For the text-containing cell, return its midpoint in [x, y] coordinate format. 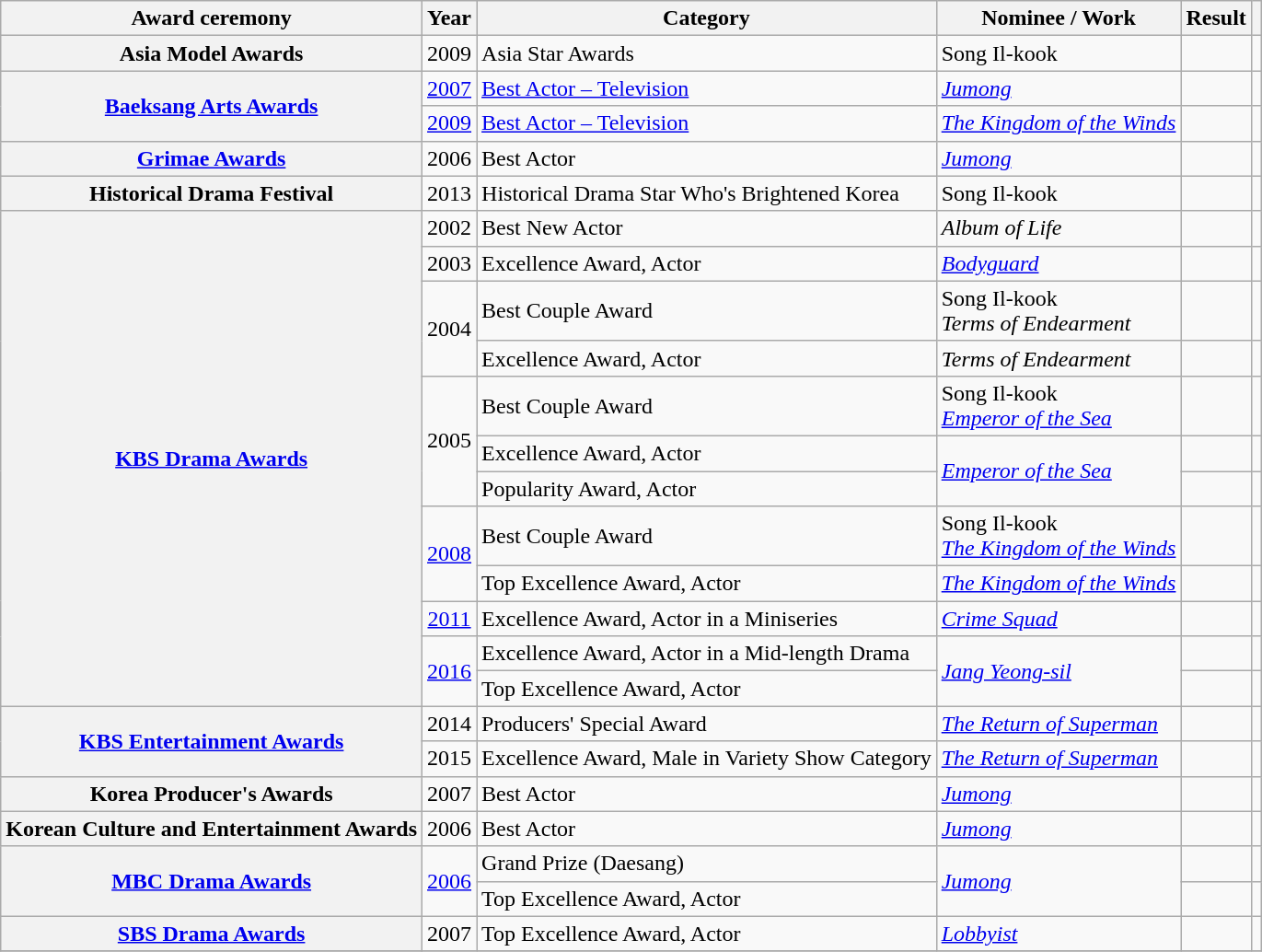
MBC Drama Awards [212, 881]
Excellence Award, Male in Variety Show Category [707, 759]
Song Il-kook Terms of Endearment [1059, 311]
Emperor of the Sea [1059, 470]
Year [449, 18]
Award ceremony [212, 18]
Producers' Special Award [707, 724]
2014 [449, 724]
Grimae Awards [212, 158]
Terms of Endearment [1059, 358]
KBS Entertainment Awards [212, 741]
Korean Culture and Entertainment Awards [212, 829]
Song Il-kook Emperor of the Sea [1059, 405]
Baeksang Arts Awards [212, 106]
Album of Life [1059, 228]
2002 [449, 228]
Song Il-kook The Kingdom of the Winds [1059, 536]
Excellence Award, Actor in a Mid-length Drama [707, 654]
2011 [449, 619]
Nominee / Work [1059, 18]
Lobbyist [1059, 934]
Historical Drama Festival [212, 193]
Best New Actor [707, 228]
Historical Drama Star Who's Brightened Korea [707, 193]
Popularity Award, Actor [707, 489]
Asia Star Awards [707, 53]
2004 [449, 328]
KBS Drama Awards [212, 459]
Category [707, 18]
2013 [449, 193]
2015 [449, 759]
Bodyguard [1059, 263]
Grand Prize (Daesang) [707, 864]
Crime Squad [1059, 619]
Result [1216, 18]
Excellence Award, Actor in a Miniseries [707, 619]
2003 [449, 263]
Asia Model Awards [212, 53]
2008 [449, 554]
Korea Producer's Awards [212, 794]
2005 [449, 440]
Jang Yeong-sil [1059, 671]
SBS Drama Awards [212, 934]
2016 [449, 671]
